Search for the cell housing the specified text and yield its [X, Y] center coordinate. 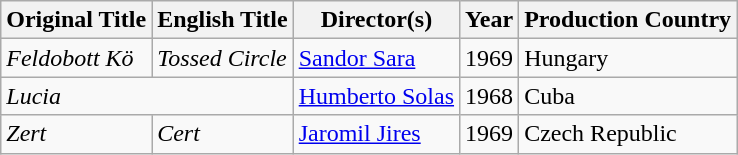
Czech Republic [628, 134]
Lucia [147, 96]
Humberto Solas [376, 96]
Feldobott Kö [76, 58]
Tossed Circle [223, 58]
Year [490, 20]
Zert [76, 134]
Cert [223, 134]
Hungary [628, 58]
Original Title [76, 20]
Jaromil Jires [376, 134]
Sandor Sara [376, 58]
Director(s) [376, 20]
English Title [223, 20]
Production Country [628, 20]
1968 [490, 96]
Cuba [628, 96]
